Return the [x, y] coordinate for the center point of the cell that contains the specified text.  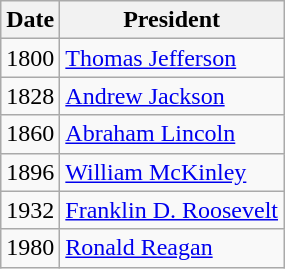
1828 [30, 96]
Andrew Jackson [172, 96]
1896 [30, 172]
Abraham Lincoln [172, 134]
William McKinley [172, 172]
1980 [30, 248]
Date [30, 20]
Ronald Reagan [172, 248]
1800 [30, 58]
1860 [30, 134]
Franklin D. Roosevelt [172, 210]
Thomas Jefferson [172, 58]
President [172, 20]
1932 [30, 210]
